From the cell containing the given text, extract its center point as (x, y) coordinate. 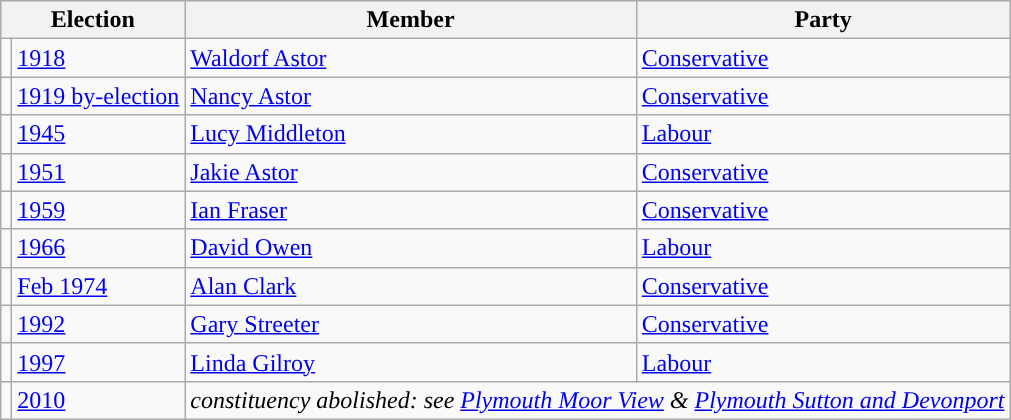
1959 (98, 210)
Gary Streeter (411, 324)
1966 (98, 248)
1919 by-election (98, 96)
Party (823, 20)
Ian Fraser (411, 210)
Lucy Middleton (411, 134)
1997 (98, 362)
1918 (98, 58)
Waldorf Astor (411, 58)
1945 (98, 134)
Alan Clark (411, 286)
Member (411, 20)
Election (93, 20)
constituency abolished: see Plymouth Moor View & Plymouth Sutton and Devonport (598, 400)
1951 (98, 172)
Linda Gilroy (411, 362)
Feb 1974 (98, 286)
David Owen (411, 248)
Nancy Astor (411, 96)
Jakie Astor (411, 172)
2010 (98, 400)
1992 (98, 324)
